Scan for the cell matching the given text and deliver its (X, Y) coordinate at center. 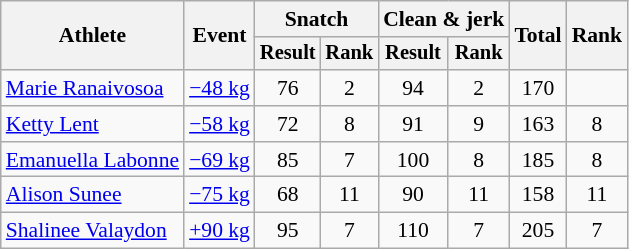
110 (413, 231)
Ketty Lent (92, 124)
76 (288, 88)
95 (288, 231)
+90 kg (220, 231)
90 (413, 195)
Snatch (316, 19)
Total (538, 36)
Event (220, 36)
Marie Ranaivosoa (92, 88)
−58 kg (220, 124)
72 (288, 124)
170 (538, 88)
Athlete (92, 36)
185 (538, 160)
68 (288, 195)
158 (538, 195)
94 (413, 88)
9 (478, 124)
205 (538, 231)
−69 kg (220, 160)
Clean & jerk (444, 19)
−75 kg (220, 195)
Alison Sunee (92, 195)
85 (288, 160)
Emanuella Labonne (92, 160)
163 (538, 124)
100 (413, 160)
Shalinee Valaydon (92, 231)
−48 kg (220, 88)
91 (413, 124)
